Extract the (X, Y) coordinate from the center of the cell holding the provided text.  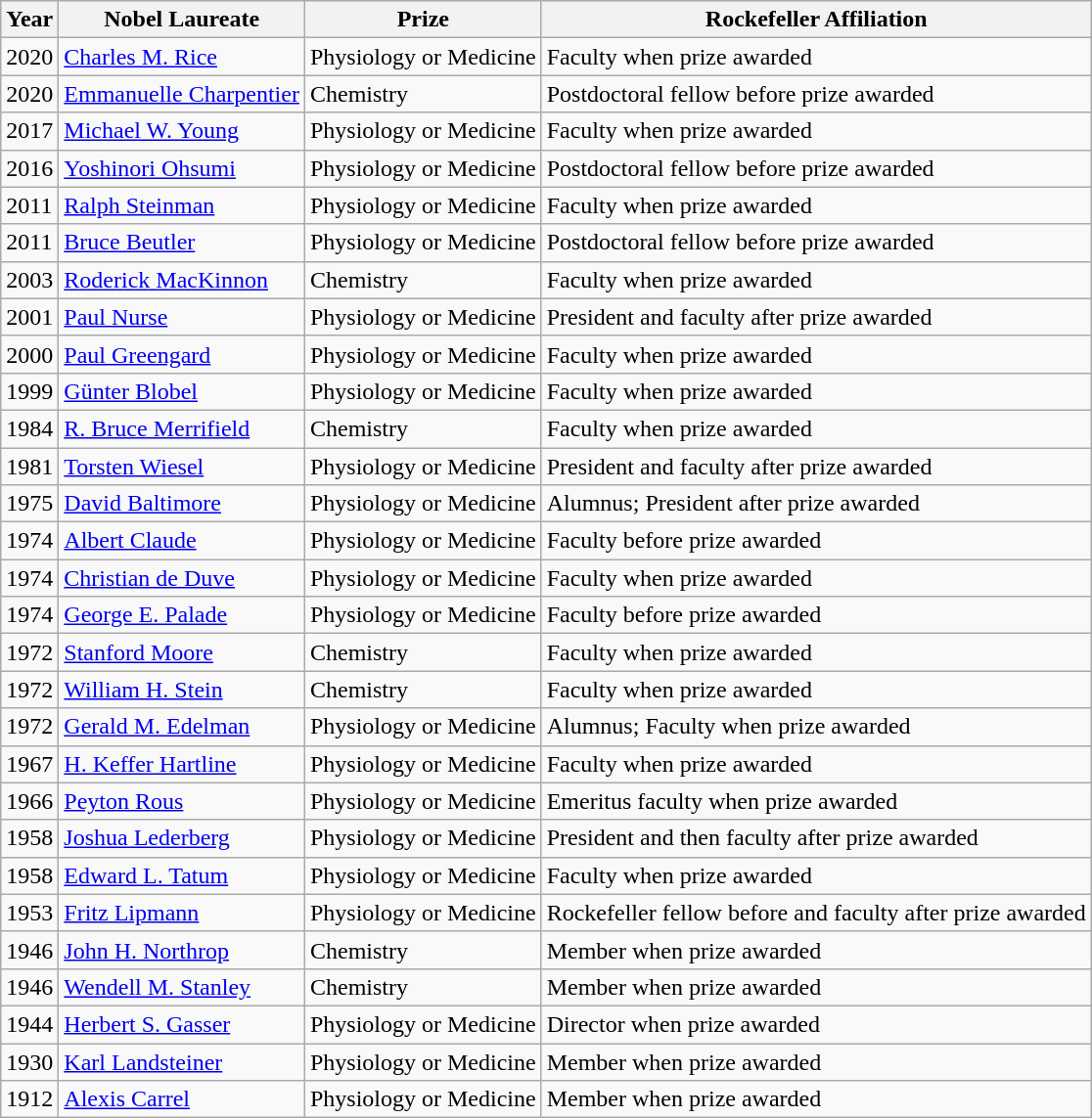
1966 (29, 801)
Alumnus; Faculty when prize awarded (816, 727)
Alumnus; President after prize awarded (816, 504)
Year (29, 20)
Albert Claude (182, 541)
2016 (29, 168)
Emeritus faculty when prize awarded (816, 801)
Herbert S. Gasser (182, 1024)
President and then faculty after prize awarded (816, 838)
Paul Greengard (182, 354)
David Baltimore (182, 504)
Yoshinori Ohsumi (182, 168)
1967 (29, 764)
John H. Northrop (182, 950)
Roderick MacKinnon (182, 280)
2001 (29, 317)
Joshua Lederberg (182, 838)
Nobel Laureate (182, 20)
Ralph Steinman (182, 205)
2003 (29, 280)
Paul Nurse (182, 317)
George E. Palade (182, 615)
Gerald M. Edelman (182, 727)
1953 (29, 913)
Edward L. Tatum (182, 875)
Stanford Moore (182, 652)
Christian de Duve (182, 578)
Alexis Carrel (182, 1099)
R. Bruce Merrifield (182, 428)
Director when prize awarded (816, 1024)
William H. Stein (182, 690)
1999 (29, 391)
Bruce Beutler (182, 243)
H. Keffer Hartline (182, 764)
Emmanuelle Charpentier (182, 94)
1981 (29, 467)
Fritz Lipmann (182, 913)
Günter Blobel (182, 391)
1930 (29, 1061)
1975 (29, 504)
2017 (29, 131)
1944 (29, 1024)
Karl Landsteiner (182, 1061)
1912 (29, 1099)
Torsten Wiesel (182, 467)
Peyton Rous (182, 801)
Rockefeller Affiliation (816, 20)
Wendell M. Stanley (182, 987)
Rockefeller fellow before and faculty after prize awarded (816, 913)
2000 (29, 354)
Charles M. Rice (182, 57)
Prize (423, 20)
Michael W. Young (182, 131)
1984 (29, 428)
